Determine the (X, Y) coordinate at the center of the cell enclosing the given text.  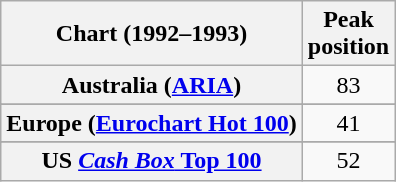
Chart (1992–1993) (152, 34)
52 (348, 161)
41 (348, 123)
83 (348, 85)
Peakposition (348, 34)
US Cash Box Top 100 (152, 161)
Australia (ARIA) (152, 85)
Europe (Eurochart Hot 100) (152, 123)
